Scan for the cell matching the given text and deliver its [x, y] coordinate at center. 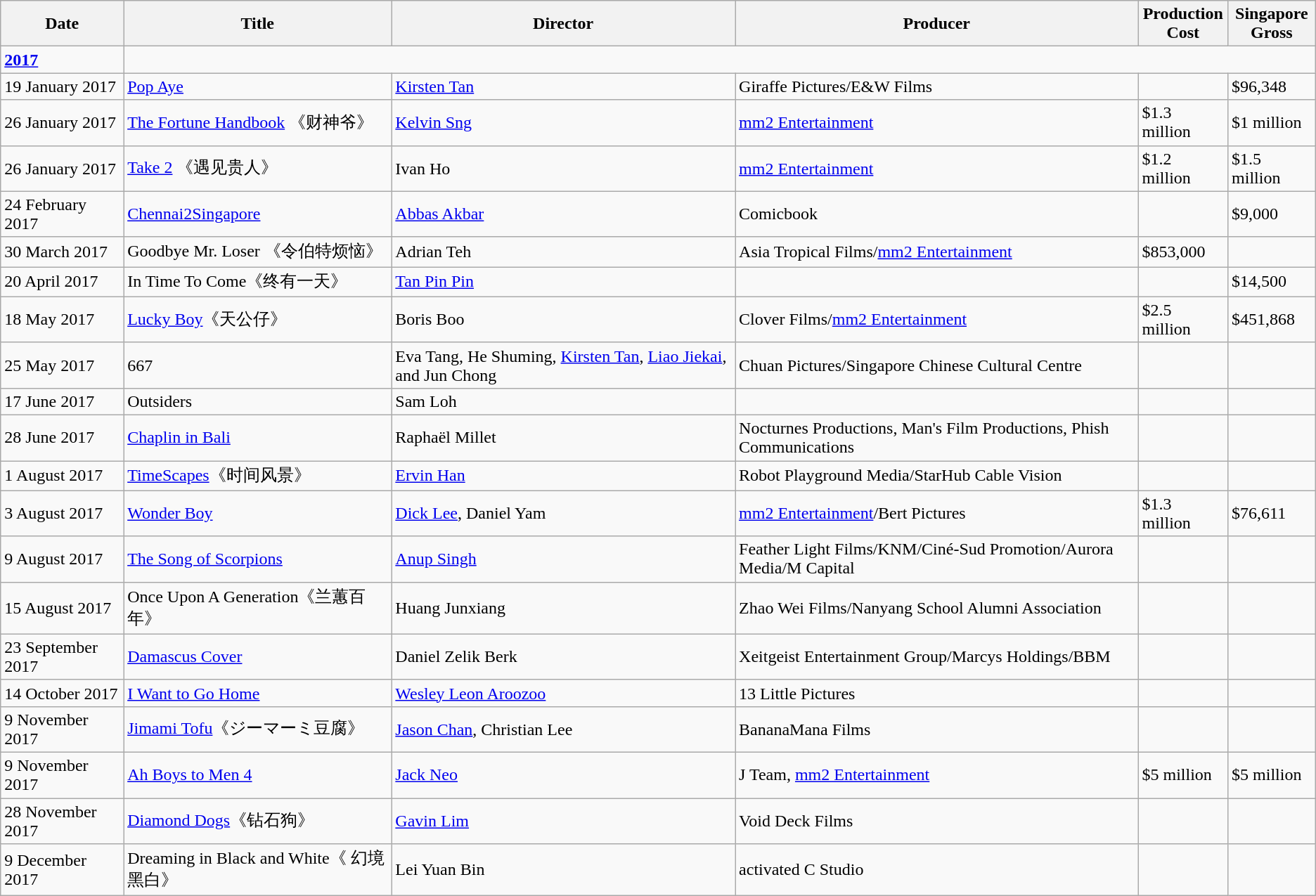
Comicbook [936, 214]
Dreaming in Black and White《 幻境黑白》 [257, 870]
Wonder Boy [257, 513]
2017 [62, 60]
Xeitgeist Entertainment Group/Marcys Holdings/BBM [936, 656]
J Team, mm2 Entertainment [936, 774]
$76,611 [1272, 513]
28 June 2017 [62, 437]
Daniel Zelik Berk [564, 656]
28 November 2017 [62, 821]
Outsiders [257, 401]
1 August 2017 [62, 476]
Director [564, 24]
Ah Boys to Men 4 [257, 774]
Zhao Wei Films/Nanyang School Alumni Association [936, 608]
Take 2 《遇见贵人》 [257, 169]
$9,000 [1272, 214]
3 August 2017 [62, 513]
Dick Lee, Daniel Yam [564, 513]
Diamond Dogs《钻石狗》 [257, 821]
Ivan Ho [564, 169]
15 August 2017 [62, 608]
30 March 2017 [62, 252]
Producer [936, 24]
Jason Chan, Christian Lee [564, 729]
Lei Yuan Bin [564, 870]
Abbas Akbar [564, 214]
$1.5 million [1272, 169]
$14,500 [1272, 283]
Title [257, 24]
Jack Neo [564, 774]
Chuan Pictures/Singapore Chinese Cultural Centre [936, 365]
19 January 2017 [62, 86]
23 September 2017 [62, 656]
mm2 Entertainment/Bert Pictures [936, 513]
I Want to Go Home [257, 693]
Date [62, 24]
Damascus Cover [257, 656]
Kelvin Sng [564, 122]
Sam Loh [564, 401]
The Song of Scorpions [257, 559]
Gavin Lim [564, 821]
Chennai2Singapore [257, 214]
Once Upon A Generation《兰蕙百年》 [257, 608]
Feather Light Films/KNM/Ciné-Sud Promotion/Aurora Media/M Capital [936, 559]
667 [257, 365]
The Fortune Handbook 《财神爷》 [257, 122]
Production Cost [1183, 24]
17 June 2017 [62, 401]
Kirsten Tan [564, 86]
$451,868 [1272, 319]
Lucky Boy《天公仔》 [257, 319]
$1 million [1272, 122]
Clover Films/mm2 Entertainment [936, 319]
Boris Boo [564, 319]
Giraffe Pictures/E&W Films [936, 86]
18 May 2017 [62, 319]
TimeScapes《时间风景》 [257, 476]
20 April 2017 [62, 283]
25 May 2017 [62, 365]
Pop Aye [257, 86]
Tan Pin Pin [564, 283]
Jimami Tofu《ジーマーミ豆腐》 [257, 729]
Goodbye Mr. Loser 《令伯特烦恼》 [257, 252]
Robot Playground Media/StarHub Cable Vision [936, 476]
Huang Junxiang [564, 608]
Eva Tang, He Shuming, Kirsten Tan, Liao Jiekai, and Jun Chong [564, 365]
9 December 2017 [62, 870]
Singapore Gross [1272, 24]
Void Deck Films [936, 821]
Ervin Han [564, 476]
activated C Studio [936, 870]
Adrian Teh [564, 252]
$96,348 [1272, 86]
Wesley Leon Aroozoo [564, 693]
9 August 2017 [62, 559]
Nocturnes Productions, Man's Film Productions, Phish Communications [936, 437]
14 October 2017 [62, 693]
$2.5 million [1183, 319]
BananaMana Films [936, 729]
Chaplin in Bali [257, 437]
$853,000 [1183, 252]
In Time To Come《终有一天》 [257, 283]
Raphaël Millet [564, 437]
24 February 2017 [62, 214]
$1.2 million [1183, 169]
Anup Singh [564, 559]
13 Little Pictures [936, 693]
Asia Tropical Films/mm2 Entertainment [936, 252]
